Pinpoint the cell where the given text exists, returning its (X, Y) midpoint coordinate. 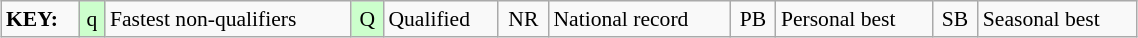
KEY: (40, 19)
Qualified (440, 19)
SB (955, 19)
National record (639, 19)
Personal best (854, 19)
Q (367, 19)
q (92, 19)
Fastest non-qualifiers (228, 19)
PB (753, 19)
NR (523, 19)
Seasonal best (1058, 19)
